Return the [X, Y] coordinate for the center point of the cell that contains the specified text.  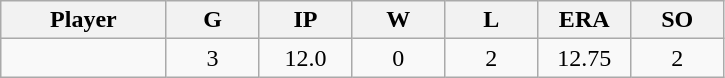
SO [678, 20]
W [398, 20]
IP [306, 20]
12.75 [584, 58]
0 [398, 58]
Player [84, 20]
L [492, 20]
G [212, 20]
ERA [584, 20]
12.0 [306, 58]
3 [212, 58]
